Return [X, Y] of the center of cell containing provided text 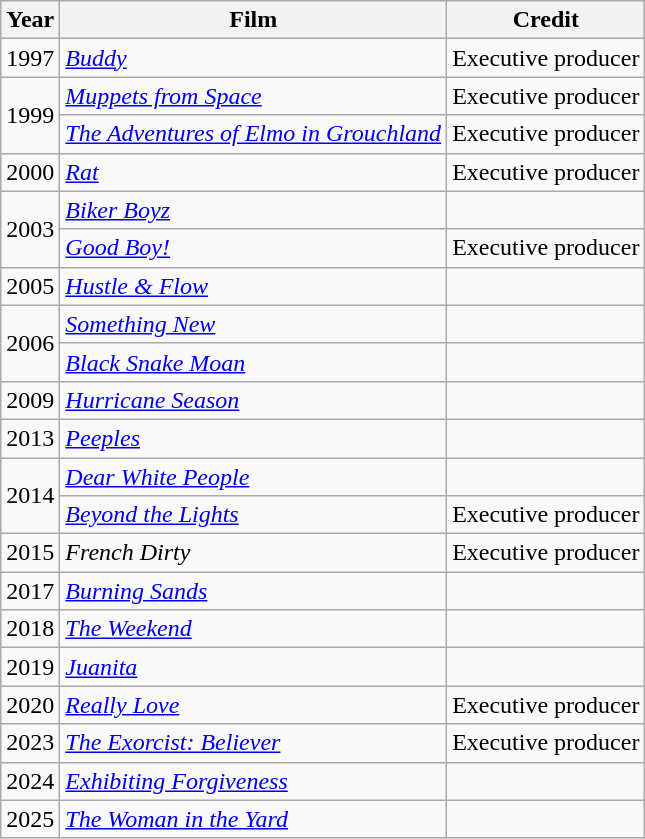
2006 [30, 343]
1997 [30, 58]
2015 [30, 553]
The Woman in the Yard [254, 819]
Dear White People [254, 477]
Year [30, 20]
Juanita [254, 667]
Muppets from Space [254, 96]
Something New [254, 324]
Peeples [254, 438]
Credit [546, 20]
2003 [30, 229]
Buddy [254, 58]
Hurricane Season [254, 400]
Hustle & Flow [254, 286]
2013 [30, 438]
The Exorcist: Believer [254, 743]
Rat [254, 172]
2005 [30, 286]
Good Boy! [254, 248]
2018 [30, 629]
Black Snake Moan [254, 362]
2023 [30, 743]
The Adventures of Elmo in Grouchland [254, 134]
Film [254, 20]
2017 [30, 591]
2020 [30, 705]
2024 [30, 781]
Beyond the Lights [254, 515]
2009 [30, 400]
2000 [30, 172]
2014 [30, 496]
French Dirty [254, 553]
Biker Boyz [254, 210]
2019 [30, 667]
1999 [30, 115]
Burning Sands [254, 591]
2025 [30, 819]
Really Love [254, 705]
Exhibiting Forgiveness [254, 781]
The Weekend [254, 629]
